Find where the given text appears and provide that cell's center as [X, Y] coordinate. 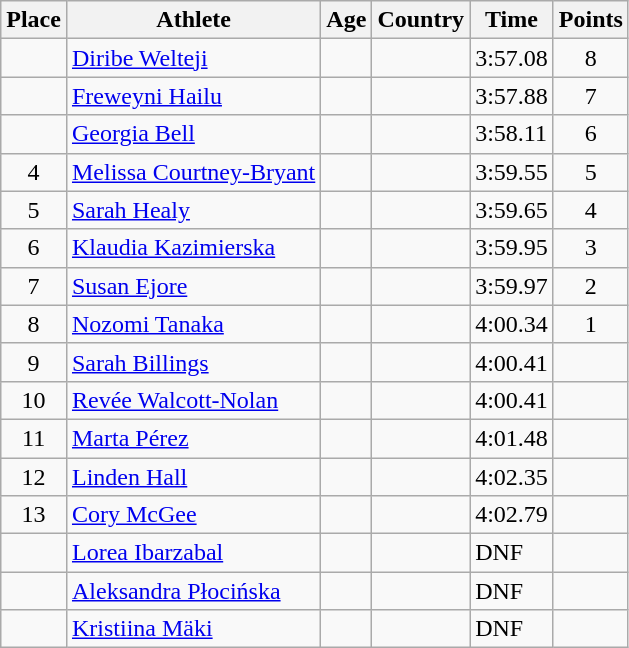
Nozomi Tanaka [193, 324]
Revée Walcott-Nolan [193, 400]
3:58.11 [512, 134]
Kristiina Mäki [193, 629]
3:57.88 [512, 96]
3:59.95 [512, 248]
3:57.08 [512, 58]
Time [512, 20]
4:00.34 [512, 324]
Georgia Bell [193, 134]
3:59.65 [512, 210]
Marta Pérez [193, 438]
Place [34, 20]
Athlete [193, 20]
1 [590, 324]
3:59.97 [512, 286]
10 [34, 400]
Age [346, 20]
Sarah Billings [193, 362]
Klaudia Kazimierska [193, 248]
Diribe Welteji [193, 58]
9 [34, 362]
4:02.79 [512, 515]
Country [421, 20]
Points [590, 20]
Lorea Ibarzabal [193, 553]
2 [590, 286]
12 [34, 477]
Sarah Healy [193, 210]
Freweyni Hailu [193, 96]
Susan Ejore [193, 286]
Melissa Courtney-Bryant [193, 172]
11 [34, 438]
Aleksandra Płocińska [193, 591]
Linden Hall [193, 477]
4:02.35 [512, 477]
4:01.48 [512, 438]
3 [590, 248]
3:59.55 [512, 172]
13 [34, 515]
Cory McGee [193, 515]
